Extract the [X, Y] coordinate from the center of the cell holding the provided text.  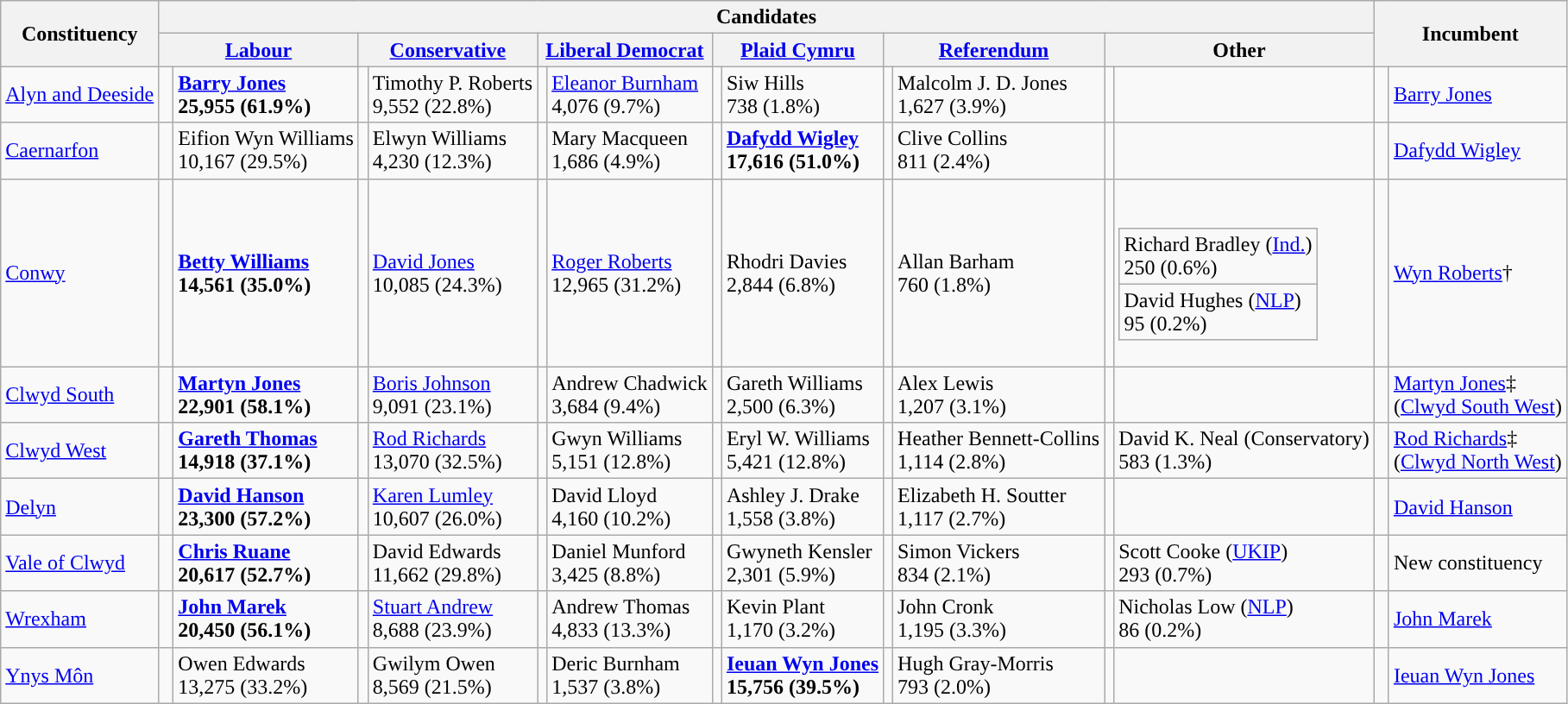
Stuart Andrew8,688 (23.9%) [452, 619]
John Marek20,450 (56.1%) [266, 619]
Elwyn Williams4,230 (12.3%) [452, 150]
Wrexham [79, 619]
Conservative [447, 50]
Deric Burnham1,537 (3.8%) [630, 675]
Gwyn Williams5,151 (12.8%) [630, 450]
Gareth Thomas14,918 (37.1%) [266, 450]
Siw Hills738 (1.8%) [803, 95]
Karen Lumley10,607 (26.0%) [452, 507]
John Marek [1477, 619]
Mary Macqueen1,686 (4.9%) [630, 150]
Referendum [994, 50]
Simon Vickers834 (2.1%) [999, 563]
Chris Ruane20,617 (52.7%) [266, 563]
New constituency [1477, 563]
Clive Collins811 (2.4%) [999, 150]
Rod Richards13,070 (32.5%) [452, 450]
Other [1239, 50]
Gwilym Owen8,569 (21.5%) [452, 675]
Hugh Gray-Morris793 (2.0%) [999, 675]
Ashley J. Drake1,558 (3.8%) [803, 507]
Caernarfon [79, 150]
David Hanson [1477, 507]
Dafydd Wigley [1477, 150]
Andrew Thomas4,833 (13.3%) [630, 619]
Owen Edwards13,275 (33.2%) [266, 675]
Boris Johnson9,091 (23.1%) [452, 395]
Dafydd Wigley17,616 (51.0%) [803, 150]
Clwyd West [79, 450]
Elizabeth H. Soutter1,117 (2.7%) [999, 507]
Eleanor Burnham4,076 (9.7%) [630, 95]
Andrew Chadwick3,684 (9.4%) [630, 395]
Daniel Munford3,425 (8.8%) [630, 563]
Delyn [79, 507]
Martyn Jones‡(Clwyd South West) [1477, 395]
Ieuan Wyn Jones15,756 (39.5%) [803, 675]
John Cronk1,195 (3.3%) [999, 619]
Labour [259, 50]
Incumbent [1470, 34]
Barry Jones [1477, 95]
Ieuan Wyn Jones [1477, 675]
Roger Roberts12,965 (31.2%) [630, 273]
Eryl W. Williams5,421 (12.8%) [803, 450]
Alyn and Deeside [79, 95]
Richard Bradley (Ind.)250 (0.6%) [1219, 255]
Rhodri Davies2,844 (6.8%) [803, 273]
Conwy [79, 273]
Gareth Williams2,500 (6.3%) [803, 395]
Heather Bennett-Collins1,114 (2.8%) [999, 450]
David Hanson23,300 (57.2%) [266, 507]
Nicholas Low (NLP)86 (0.2%) [1244, 619]
Malcolm J. D. Jones1,627 (3.9%) [999, 95]
Martyn Jones22,901 (58.1%) [266, 395]
Betty Williams14,561 (35.0%) [266, 273]
Constituency [79, 34]
Liberal Democrat [625, 50]
Plaid Cymru [797, 50]
Allan Barham760 (1.8%) [999, 273]
Kevin Plant1,170 (3.2%) [803, 619]
Rod Richards‡(Clwyd North West) [1477, 450]
Barry Jones25,955 (61.9%) [266, 95]
Ynys Môn [79, 675]
Richard Bradley (Ind.)250 (0.6%) David Hughes (NLP)95 (0.2%) [1244, 273]
Gwyneth Kensler2,301 (5.9%) [803, 563]
David K. Neal (Conservatory)583 (1.3%) [1244, 450]
Wyn Roberts† [1477, 273]
Candidates [766, 17]
Scott Cooke (UKIP)293 (0.7%) [1244, 563]
Alex Lewis1,207 (3.1%) [999, 395]
David Jones10,085 (24.3%) [452, 273]
Eifion Wyn Williams10,167 (29.5%) [266, 150]
Timothy P. Roberts9,552 (22.8%) [452, 95]
Clwyd South [79, 395]
David Hughes (NLP)95 (0.2%) [1219, 312]
David Lloyd4,160 (10.2%) [630, 507]
Vale of Clwyd [79, 563]
David Edwards11,662 (29.8%) [452, 563]
